From the cell containing the given text, extract its center point as (x, y) coordinate. 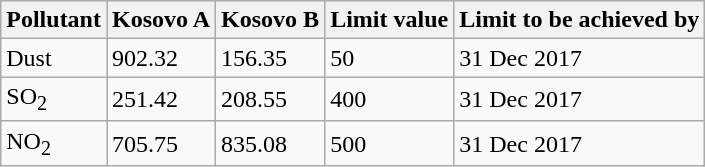
50 (390, 58)
902.32 (160, 58)
Kosovo A (160, 20)
251.42 (160, 99)
835.08 (270, 143)
500 (390, 143)
Limit value (390, 20)
705.75 (160, 143)
400 (390, 99)
Pollutant (54, 20)
Kosovo B (270, 20)
156.35 (270, 58)
208.55 (270, 99)
NO2 (54, 143)
SO2 (54, 99)
Limit to be achieved by (580, 20)
Dust (54, 58)
